Locate the cell with the specified text and output its [x, y] center coordinate. 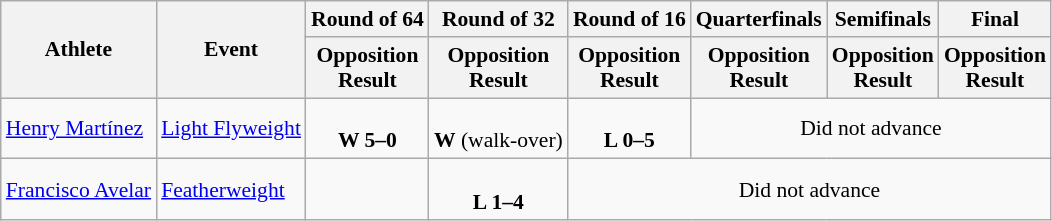
Athlete [78, 50]
W 5–0 [368, 128]
Round of 32 [498, 19]
Round of 16 [630, 19]
Round of 64 [368, 19]
Featherweight [231, 190]
Henry Martínez [78, 128]
L 0–5 [630, 128]
L 1–4 [498, 190]
Light Flyweight [231, 128]
Semifinals [883, 19]
Quarterfinals [759, 19]
Event [231, 50]
Final [995, 19]
W (walk-over) [498, 128]
Francisco Avelar [78, 190]
